Scan for the cell matching the given text and deliver its (x, y) coordinate at center. 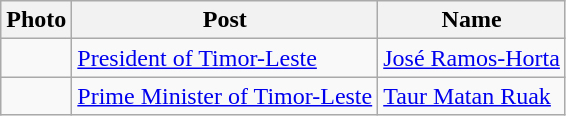
Post (225, 20)
Photo (36, 20)
José Ramos-Horta (472, 58)
Taur Matan Ruak (472, 96)
Name (472, 20)
President of Timor-Leste (225, 58)
Prime Minister of Timor-Leste (225, 96)
